Return the [X, Y] coordinate for the center point of the cell that contains the specified text.  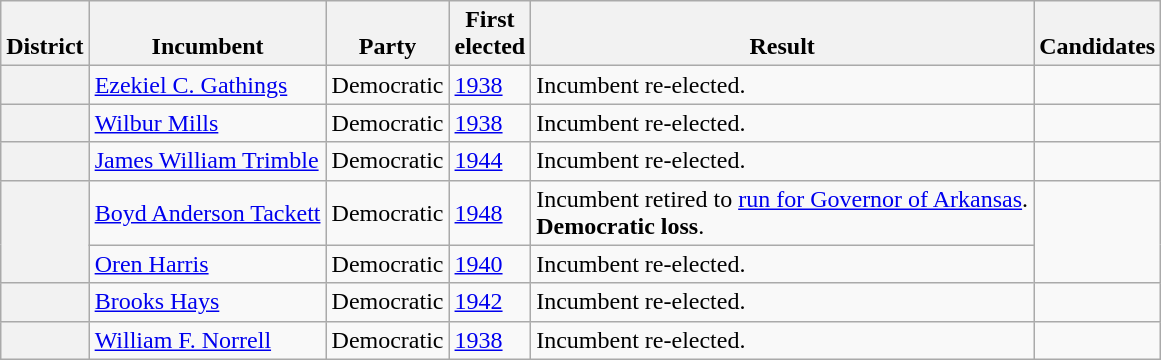
Boyd Anderson Tackett [208, 212]
1944 [490, 161]
Firstelected [490, 34]
Ezekiel C. Gathings [208, 85]
James William Trimble [208, 161]
Wilbur Mills [208, 123]
1940 [490, 264]
Incumbent [208, 34]
Party [388, 34]
Oren Harris [208, 264]
Brooks Hays [208, 302]
District [45, 34]
Candidates [1098, 34]
Incumbent retired to run for Governor of Arkansas.Democratic loss. [782, 212]
William F. Norrell [208, 340]
1948 [490, 212]
Result [782, 34]
1942 [490, 302]
